Detect which cell encompasses the target text, then output its [X, Y] center coordinate. 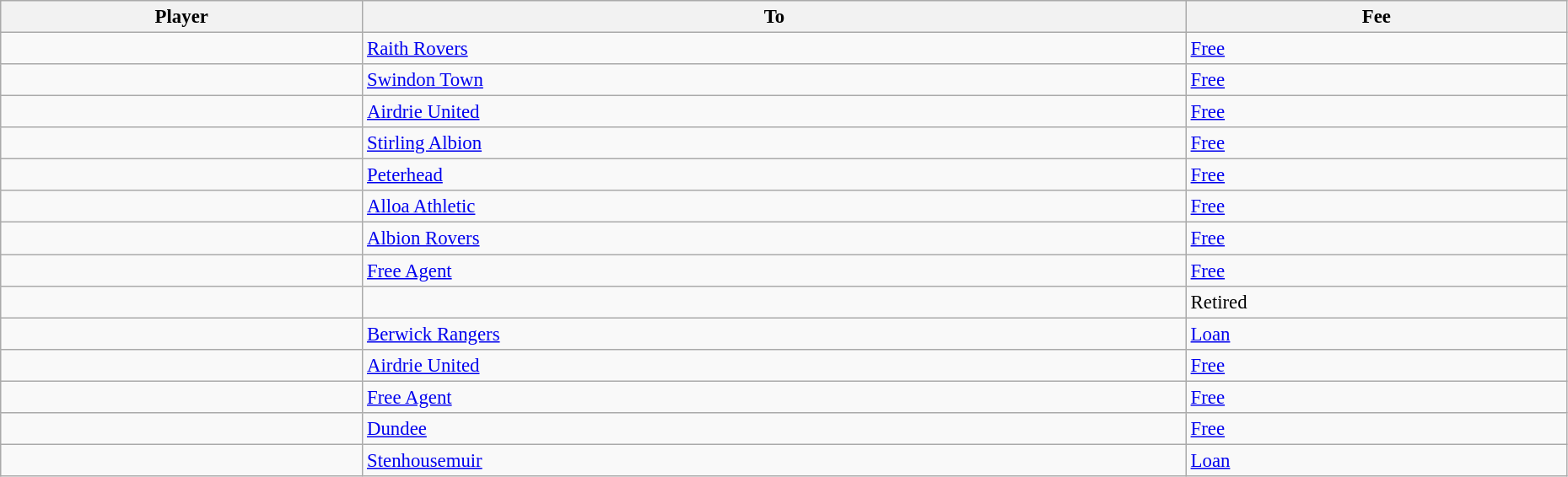
To [774, 17]
Swindon Town [774, 80]
Retired [1377, 302]
Fee [1377, 17]
Player [182, 17]
Peterhead [774, 175]
Raith Rovers [774, 49]
Stenhousemuir [774, 460]
Albion Rovers [774, 238]
Stirling Albion [774, 143]
Berwick Rangers [774, 334]
Dundee [774, 429]
Alloa Athletic [774, 206]
